Scan for the cell matching the given text and deliver its (X, Y) coordinate at center. 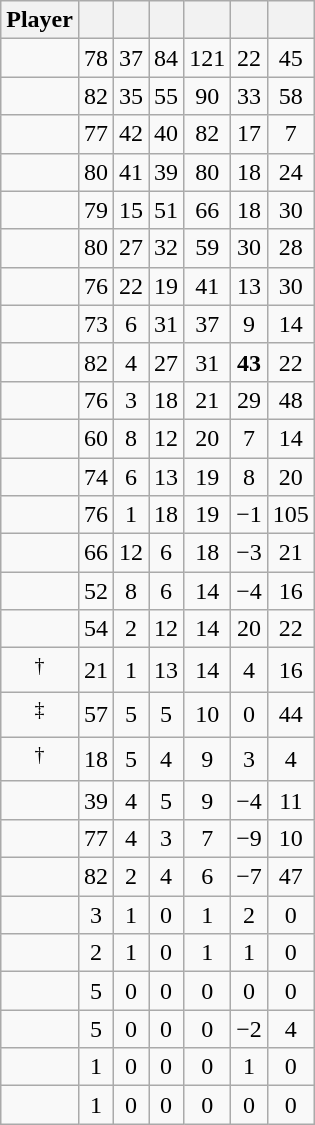
−3 (250, 553)
51 (166, 210)
74 (96, 477)
45 (290, 58)
58 (290, 96)
73 (96, 324)
54 (96, 629)
11 (290, 800)
32 (166, 248)
33 (250, 96)
121 (208, 58)
57 (96, 714)
‡ (40, 714)
84 (166, 58)
59 (208, 248)
47 (290, 877)
28 (290, 248)
−9 (250, 839)
35 (132, 96)
42 (132, 134)
78 (96, 58)
48 (290, 400)
79 (96, 210)
−1 (250, 515)
17 (250, 134)
43 (250, 362)
44 (290, 714)
−7 (250, 877)
90 (208, 96)
105 (290, 515)
Player (40, 20)
52 (96, 591)
55 (166, 96)
−2 (250, 1029)
15 (132, 210)
24 (290, 172)
29 (250, 400)
60 (96, 438)
40 (166, 134)
